Determine the (x, y) coordinate at the center of the cell enclosing the given text.  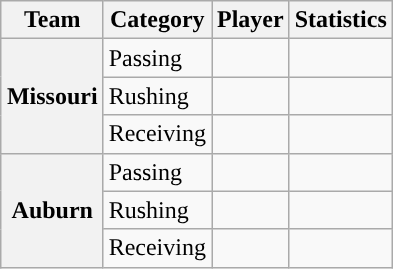
Statistics (340, 20)
Missouri (52, 96)
Auburn (52, 210)
Category (157, 20)
Team (52, 20)
Player (251, 20)
